Search for the cell housing the specified text and yield its [x, y] center coordinate. 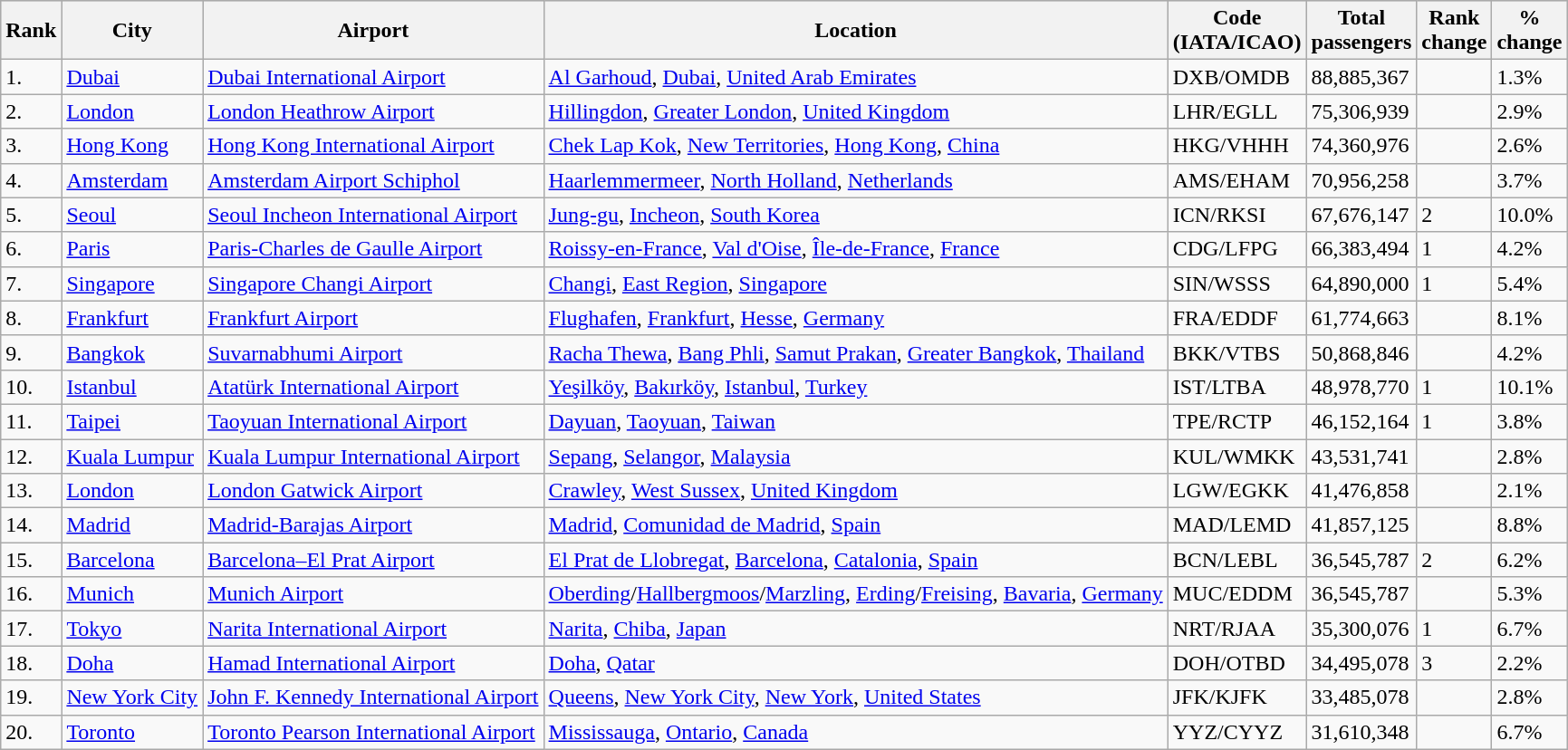
10.0% [1529, 215]
BKK/VTBS [1237, 352]
Totalpassengers [1361, 31]
Haarlemmermeer, North Holland, Netherlands [855, 180]
2.2% [1529, 663]
Kuala Lumpur [132, 456]
6.2% [1529, 560]
SIN/WSSS [1237, 284]
Suvarnabhumi Airport [373, 352]
10.1% [1529, 387]
33,485,078 [1361, 697]
Racha Thewa, Bang Phli, Samut Prakan, Greater Bangkok, Thailand [855, 352]
New York City [132, 697]
Amsterdam Airport Schiphol [373, 180]
Hillingdon, Greater London, United Kingdom [855, 111]
Munich [132, 594]
Narita, Chiba, Japan [855, 629]
Seoul [132, 215]
34,495,078 [1361, 663]
5.3% [1529, 594]
Rankchange [1455, 31]
DXB/OMDB [1237, 77]
FRA/EDDF [1237, 318]
LHR/EGLL [1237, 111]
Dubai International Airport [373, 77]
Toronto Pearson International Airport [373, 732]
Bangkok [132, 352]
Paris-Charles de Gaulle Airport [373, 249]
BCN/LEBL [1237, 560]
Rank [31, 31]
19. [31, 697]
Flughafen, Frankfurt, Hesse, Germany [855, 318]
2.9% [1529, 111]
Hong Kong International Airport [373, 146]
Airport [373, 31]
Barcelona–El Prat Airport [373, 560]
2.6% [1529, 146]
Mississauga, Ontario, Canada [855, 732]
8.8% [1529, 525]
2.1% [1529, 491]
Roissy-en-France, Val d'Oise, Île-de-France, France [855, 249]
5.4% [1529, 284]
Dayuan, Taoyuan, Taiwan [855, 421]
Crawley, West Sussex, United Kingdom [855, 491]
Seoul Incheon International Airport [373, 215]
NRT/RJAA [1237, 629]
Dubai [132, 77]
Hamad International Airport [373, 663]
13. [31, 491]
Madrid [132, 525]
JFK/KJFK [1237, 697]
Yeşilköy, Bakırköy, Istanbul, Turkey [855, 387]
2. [31, 111]
12. [31, 456]
48,978,770 [1361, 387]
Queens, New York City, New York, United States [855, 697]
Tokyo [132, 629]
10. [31, 387]
MUC/EDDM [1237, 594]
1.3% [1529, 77]
20. [31, 732]
3. [31, 146]
London Heathrow Airport [373, 111]
YYZ/CYYZ [1237, 732]
Singapore [132, 284]
9. [31, 352]
Madrid, Comunidad de Madrid, Spain [855, 525]
Istanbul [132, 387]
41,857,125 [1361, 525]
Kuala Lumpur International Airport [373, 456]
50,868,846 [1361, 352]
3.7% [1529, 180]
61,774,663 [1361, 318]
ICN/RKSI [1237, 215]
Toronto [132, 732]
11. [31, 421]
31,610,348 [1361, 732]
66,383,494 [1361, 249]
LGW/EGKK [1237, 491]
MAD/LEMD [1237, 525]
Munich Airport [373, 594]
88,885,367 [1361, 77]
Paris [132, 249]
CDG/LFPG [1237, 249]
Oberding/Hallbergmoos/Marzling, Erding/Freising, Bavaria, Germany [855, 594]
HKG/VHHH [1237, 146]
Atatürk International Airport [373, 387]
4. [31, 180]
Singapore Changi Airport [373, 284]
64,890,000 [1361, 284]
Sepang, Selangor, Malaysia [855, 456]
41,476,858 [1361, 491]
74,360,976 [1361, 146]
London Gatwick Airport [373, 491]
6. [31, 249]
17. [31, 629]
Location [855, 31]
John F. Kennedy International Airport [373, 697]
70,956,258 [1361, 180]
Taipei [132, 421]
1. [31, 77]
8. [31, 318]
Chek Lap Kok, New Territories, Hong Kong, China [855, 146]
Amsterdam [132, 180]
35,300,076 [1361, 629]
El Prat de Llobregat, Barcelona, Catalonia, Spain [855, 560]
IST/LTBA [1237, 387]
3 [1455, 663]
Al Garhoud, Dubai, United Arab Emirates [855, 77]
Barcelona [132, 560]
8.1% [1529, 318]
Code(IATA/ICAO) [1237, 31]
Doha, Qatar [855, 663]
46,152,164 [1361, 421]
Changi, East Region, Singapore [855, 284]
14. [31, 525]
%change [1529, 31]
43,531,741 [1361, 456]
67,676,147 [1361, 215]
15. [31, 560]
Hong Kong [132, 146]
Jung-gu, Incheon, South Korea [855, 215]
KUL/WMKK [1237, 456]
Doha [132, 663]
City [132, 31]
Taoyuan International Airport [373, 421]
5. [31, 215]
Frankfurt [132, 318]
7. [31, 284]
18. [31, 663]
TPE/RCTP [1237, 421]
Narita International Airport [373, 629]
Frankfurt Airport [373, 318]
16. [31, 594]
3.8% [1529, 421]
AMS/EHAM [1237, 180]
75,306,939 [1361, 111]
Madrid-Barajas Airport [373, 525]
DOH/OTBD [1237, 663]
